Scan for the cell matching the given text and deliver its [X, Y] coordinate at center. 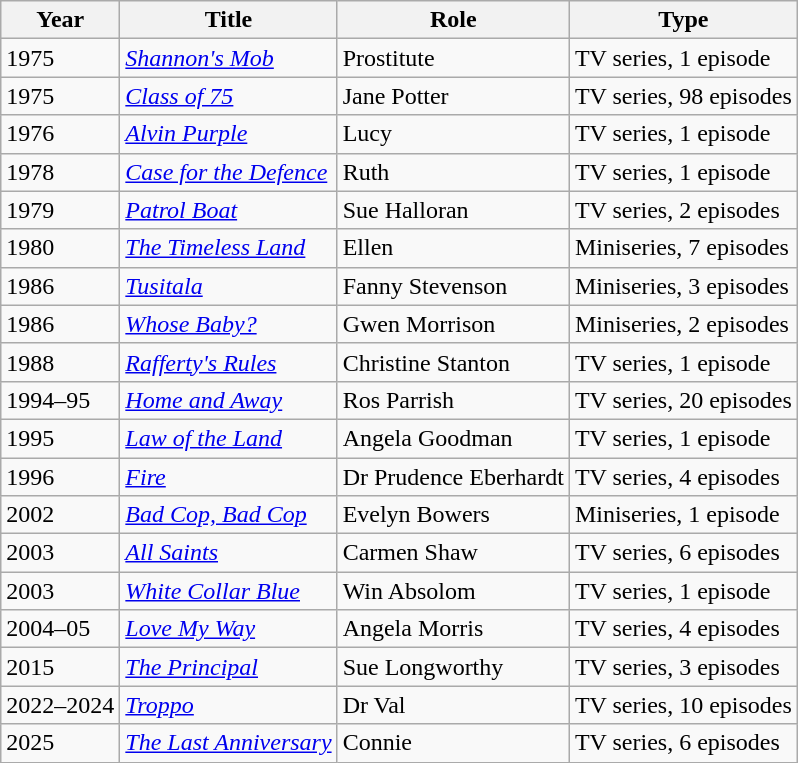
Miniseries, 7 episodes [683, 248]
Lucy [453, 134]
TV series, 20 episodes [683, 400]
Jane Potter [453, 96]
The Last Anniversary [228, 743]
Miniseries, 3 episodes [683, 286]
1994–95 [60, 400]
Sue Longworthy [453, 667]
Title [228, 20]
Evelyn Bowers [453, 515]
White Collar Blue [228, 591]
Law of the Land [228, 438]
Ellen [453, 248]
Troppo [228, 705]
Type [683, 20]
2002 [60, 515]
1979 [60, 210]
Home and Away [228, 400]
Alvin Purple [228, 134]
Tusitala [228, 286]
Year [60, 20]
2025 [60, 743]
Patrol Boat [228, 210]
Whose Baby? [228, 324]
Bad Cop, Bad Cop [228, 515]
Sue Halloran [453, 210]
Class of 75 [228, 96]
Gwen Morrison [453, 324]
Ros Parrish [453, 400]
1988 [60, 362]
Rafferty's Rules [228, 362]
1995 [60, 438]
1996 [60, 477]
TV series, 98 episodes [683, 96]
2022–2024 [60, 705]
All Saints [228, 553]
Case for the Defence [228, 172]
Dr Prudence Eberhardt [453, 477]
The Timeless Land [228, 248]
Ruth [453, 172]
Miniseries, 2 episodes [683, 324]
TV series, 2 episodes [683, 210]
1978 [60, 172]
Miniseries, 1 episode [683, 515]
Christine Stanton [453, 362]
1980 [60, 248]
1976 [60, 134]
Connie [453, 743]
The Principal [228, 667]
Angela Goodman [453, 438]
Love My Way [228, 629]
Prostitute [453, 58]
Dr Val [453, 705]
Angela Morris [453, 629]
TV series, 10 episodes [683, 705]
2004–05 [60, 629]
Fanny Stevenson [453, 286]
TV series, 3 episodes [683, 667]
Role [453, 20]
Win Absolom [453, 591]
Carmen Shaw [453, 553]
Fire [228, 477]
Shannon's Mob [228, 58]
2015 [60, 667]
